Identify which cell holds the provided text, then report its (x, y) central coordinate. 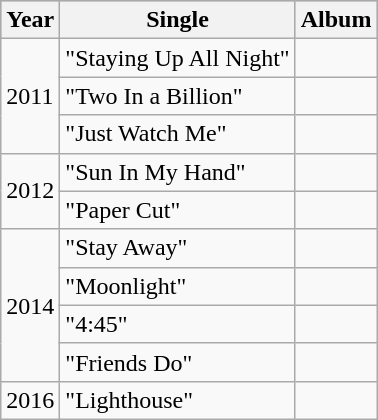
Album (336, 20)
"Sun In My Hand" (178, 172)
"Stay Away" (178, 248)
Year (30, 20)
2011 (30, 96)
"Two In a Billion" (178, 96)
Single (178, 20)
"Paper Cut" (178, 210)
"Moonlight" (178, 286)
"Just Watch Me" (178, 134)
"Friends Do" (178, 362)
"4:45" (178, 324)
2012 (30, 191)
2014 (30, 305)
"Staying Up All Night" (178, 58)
"Lighthouse" (178, 400)
2016 (30, 400)
